Identify which cell holds the provided text, then report its [x, y] central coordinate. 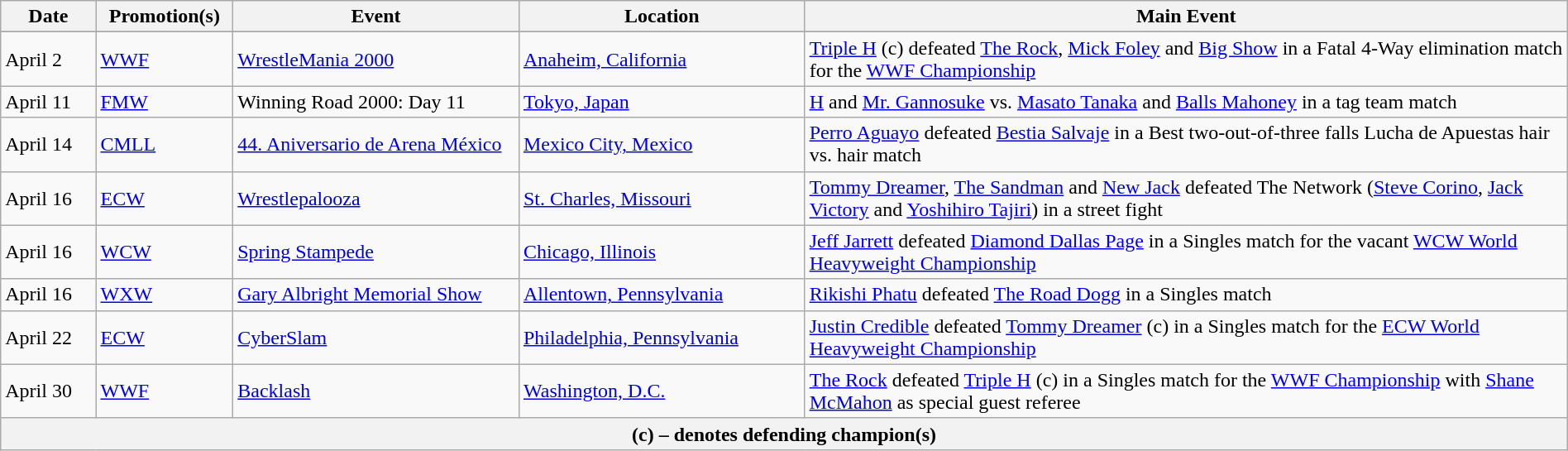
Justin Credible defeated Tommy Dreamer (c) in a Singles match for the ECW World Heavyweight Championship [1186, 338]
Anaheim, California [662, 60]
April 14 [48, 144]
Date [48, 17]
Gary Albright Memorial Show [376, 295]
April 2 [48, 60]
44. Aniversario de Arena México [376, 144]
Main Event [1186, 17]
April 22 [48, 338]
Location [662, 17]
Winning Road 2000: Day 11 [376, 102]
Mexico City, Mexico [662, 144]
Event [376, 17]
Philadelphia, Pennsylvania [662, 338]
Wrestlepalooza [376, 199]
The Rock defeated Triple H (c) in a Singles match for the WWF Championship with Shane McMahon as special guest referee [1186, 391]
Tommy Dreamer, The Sandman and New Jack defeated The Network (Steve Corino, Jack Victory and Yoshihiro Tajiri) in a street fight [1186, 199]
Chicago, Illinois [662, 252]
Tokyo, Japan [662, 102]
April 30 [48, 391]
WXW [165, 295]
Perro Aguayo defeated Bestia Salvaje in a Best two-out-of-three falls Lucha de Apuestas hair vs. hair match [1186, 144]
Jeff Jarrett defeated Diamond Dallas Page in a Singles match for the vacant WCW World Heavyweight Championship [1186, 252]
FMW [165, 102]
Spring Stampede [376, 252]
CyberSlam [376, 338]
Backlash [376, 391]
Rikishi Phatu defeated The Road Dogg in a Singles match [1186, 295]
CMLL [165, 144]
WrestleMania 2000 [376, 60]
Washington, D.C. [662, 391]
St. Charles, Missouri [662, 199]
Allentown, Pennsylvania [662, 295]
(c) – denotes defending champion(s) [784, 434]
H and Mr. Gannosuke vs. Masato Tanaka and Balls Mahoney in a tag team match [1186, 102]
WCW [165, 252]
Triple H (c) defeated The Rock, Mick Foley and Big Show in a Fatal 4-Way elimination match for the WWF Championship [1186, 60]
Promotion(s) [165, 17]
April 11 [48, 102]
